Return [x, y] of the center of cell containing provided text 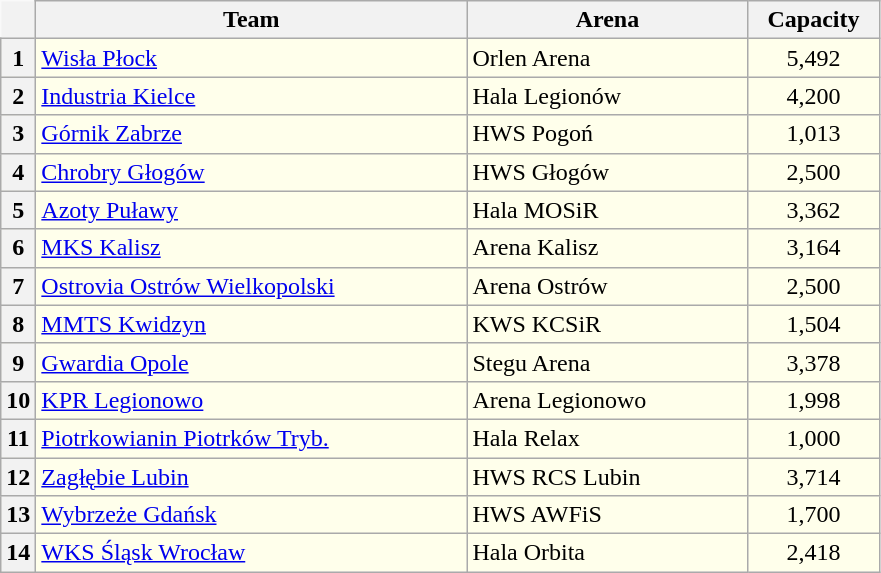
13 [18, 515]
HWS AWFiS [608, 515]
1,000 [814, 438]
Orlen Arena [608, 58]
10 [18, 400]
KWS KCSiR [608, 324]
1,700 [814, 515]
HWS RCS Lubin [608, 477]
Arena Ostrów [608, 286]
Gwardia Opole [252, 362]
1,013 [814, 134]
Piotrkowianin Piotrków Tryb. [252, 438]
Arena Legionowo [608, 400]
3 [18, 134]
6 [18, 248]
9 [18, 362]
1,998 [814, 400]
3,362 [814, 210]
Chrobry Głogów [252, 172]
WKS Śląsk Wrocław [252, 553]
Wybrzeże Gdańsk [252, 515]
Zagłębie Lubin [252, 477]
Arena Kalisz [608, 248]
Arena [608, 20]
3,164 [814, 248]
Azoty Puławy [252, 210]
2 [18, 96]
5 [18, 210]
3,378 [814, 362]
8 [18, 324]
12 [18, 477]
Stegu Arena [608, 362]
2,418 [814, 553]
Wisła Płock [252, 58]
Team [252, 20]
Hala Orbita [608, 553]
MMTS Kwidzyn [252, 324]
Ostrovia Ostrów Wielkopolski [252, 286]
7 [18, 286]
Capacity [814, 20]
HWS Głogów [608, 172]
4,200 [814, 96]
Hala Legionów [608, 96]
4 [18, 172]
3,714 [814, 477]
MKS Kalisz [252, 248]
KPR Legionowo [252, 400]
1 [18, 58]
5,492 [814, 58]
14 [18, 553]
1,504 [814, 324]
Industria Kielce [252, 96]
Hala Relax [608, 438]
Górnik Zabrze [252, 134]
11 [18, 438]
Hala MOSiR [608, 210]
HWS Pogoń [608, 134]
